Pinpoint the cell where the given text exists, returning its [x, y] midpoint coordinate. 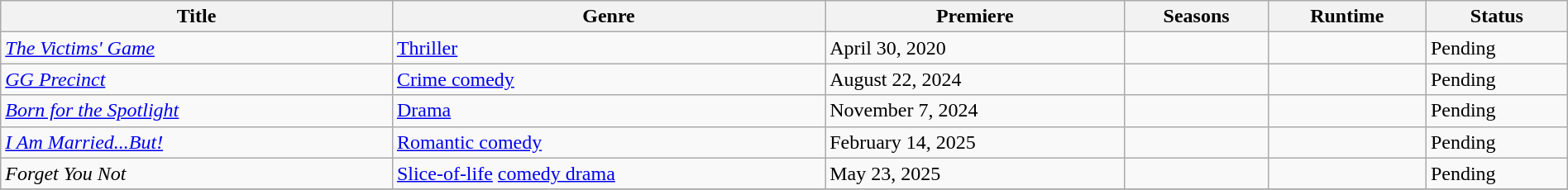
Forget You Not [197, 173]
Drama [609, 111]
February 14, 2025 [975, 142]
Runtime [1346, 17]
Thriller [609, 48]
Genre [609, 17]
Status [1497, 17]
April 30, 2020 [975, 48]
Crime comedy [609, 79]
Born for the Spotlight [197, 111]
Premiere [975, 17]
Slice-of-life comedy drama [609, 173]
The Victims' Game [197, 48]
GG Precinct [197, 79]
Seasons [1196, 17]
November 7, 2024 [975, 111]
Romantic comedy [609, 142]
May 23, 2025 [975, 173]
August 22, 2024 [975, 79]
Title [197, 17]
I Am Married...But! [197, 142]
